Determine the (X, Y) coordinate at the center of the cell enclosing the given text.  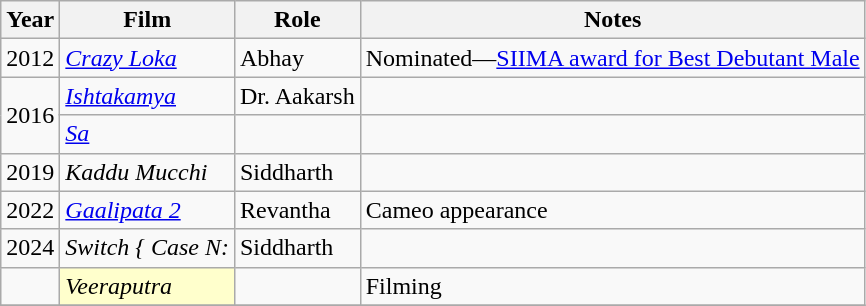
Gaalipata 2 (148, 210)
Role (297, 20)
Notes (612, 20)
Cameo appearance (612, 210)
Ishtakamya (148, 96)
Kaddu Mucchi (148, 172)
Nominated—SIIMA award for Best Debutant Male (612, 58)
Dr. Aakarsh (297, 96)
2022 (30, 210)
2024 (30, 248)
Abhay (297, 58)
2016 (30, 115)
Revantha (297, 210)
Sa (148, 134)
Filming (612, 286)
Crazy Loka (148, 58)
Film (148, 20)
Switch { Case N: (148, 248)
Veeraputra (148, 286)
2019 (30, 172)
2012 (30, 58)
Year (30, 20)
